Return the (x, y) coordinate for the center point of the cell that contains the specified text.  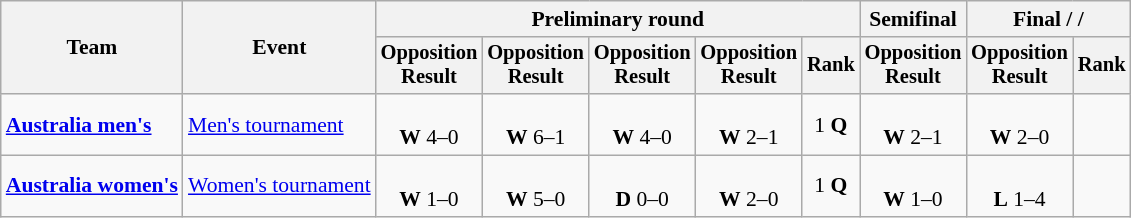
Men's tournament (280, 124)
Event (280, 48)
Semifinal (914, 19)
L 1–4 (1020, 186)
W 6–1 (536, 124)
Preliminary round (618, 19)
Australia women's (92, 186)
Final / / (1048, 19)
D 0–0 (642, 186)
W 5–0 (536, 186)
Team (92, 48)
Women's tournament (280, 186)
Australia men's (92, 124)
